Output the [X, Y] coordinate of the center of the cell containing the given text.  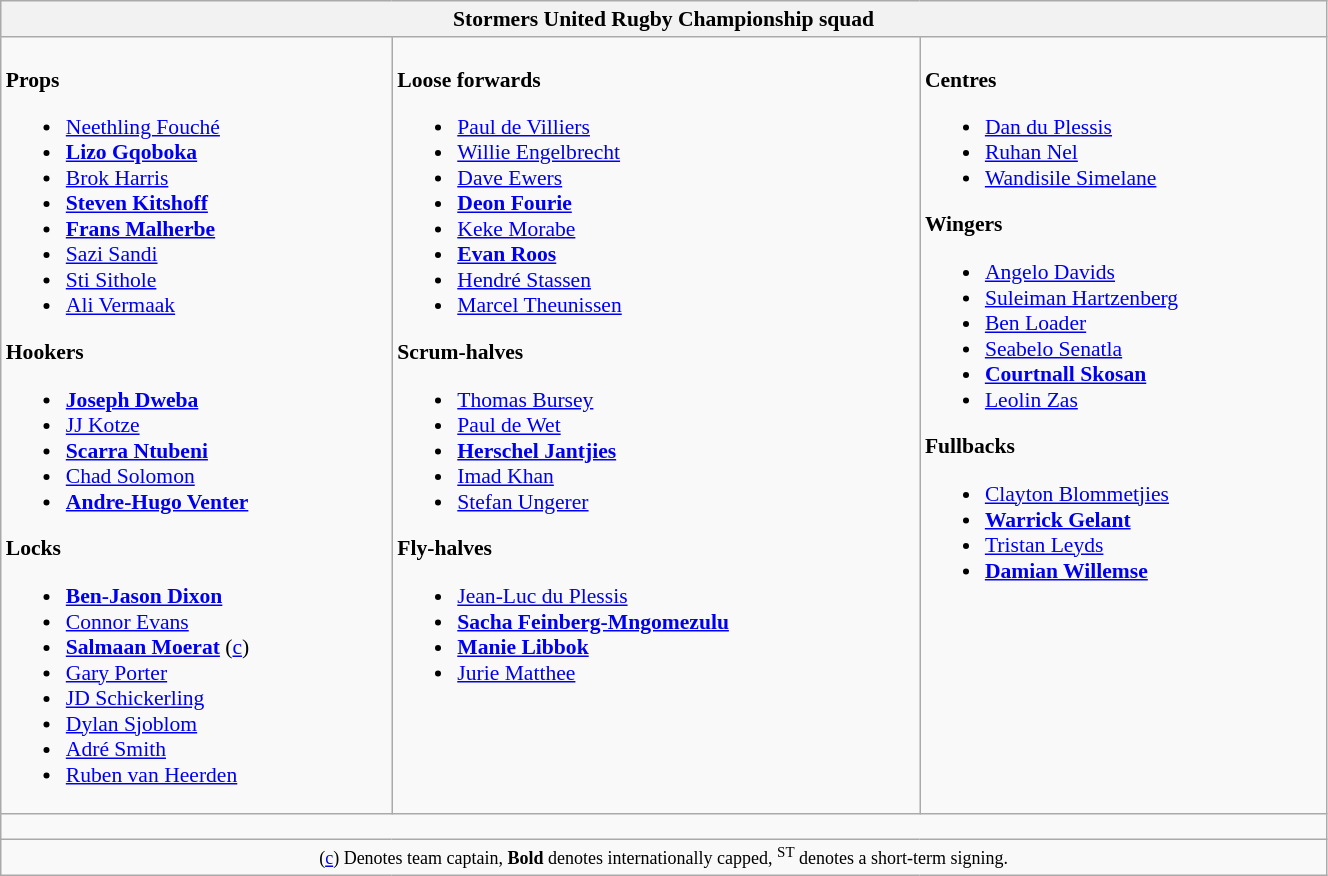
Stormers United Rugby Championship squad [664, 19]
(c) Denotes team captain, Bold denotes internationally capped, ST denotes a short-term signing. [664, 858]
